From the cell containing the given text, extract its center point as [x, y] coordinate. 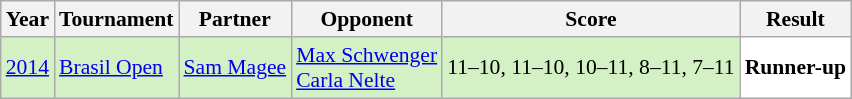
Tournament [116, 19]
Score [591, 19]
Brasil Open [116, 68]
Year [28, 19]
Partner [236, 19]
Opponent [366, 19]
Max Schwenger Carla Nelte [366, 68]
Result [796, 19]
Runner-up [796, 68]
11–10, 11–10, 10–11, 8–11, 7–11 [591, 68]
2014 [28, 68]
Sam Magee [236, 68]
